Output the (x, y) coordinate of the center of the cell containing the given text.  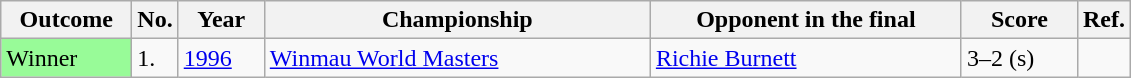
Winner (66, 58)
3–2 (s) (1019, 58)
1996 (221, 58)
Opponent in the final (806, 20)
No. (155, 20)
Richie Burnett (806, 58)
Outcome (66, 20)
1. (155, 58)
Winmau World Masters (457, 58)
Ref. (1104, 20)
Year (221, 20)
Score (1019, 20)
Championship (457, 20)
